Search for the cell housing the specified text and yield its (X, Y) center coordinate. 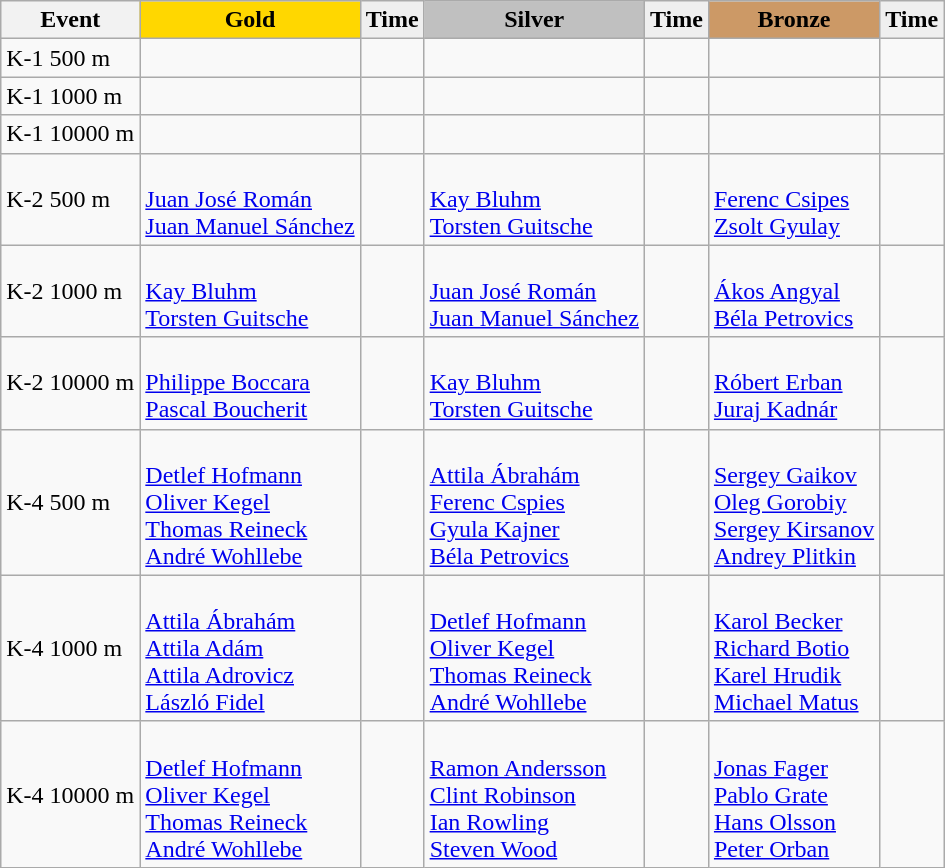
Gold (250, 20)
K-4 500 m (70, 502)
K-2 10000 m (70, 383)
Ákos AngyalBéla Petrovics (794, 291)
Jonas FagerPablo GrateHans OlssonPeter Orban (794, 794)
Bronze (794, 20)
Silver (534, 20)
Ferenc CsipesZsolt Gyulay (794, 199)
Karol BeckerRichard BotioKarel HrudikMichael Matus (794, 648)
Attila ÁbrahámFerenc CspiesGyula KajnerBéla Petrovics (534, 502)
Sergey GaikovOleg GorobiySergey KirsanovAndrey Plitkin (794, 502)
Róbert ErbanJuraj Kadnár (794, 383)
K-4 10000 m (70, 794)
Attila ÁbrahámAttila AdámAttila AdroviczLászló Fidel (250, 648)
K-4 1000 m (70, 648)
K-2 500 m (70, 199)
K-1 500 m (70, 58)
Ramon AnderssonClint RobinsonIan RowlingSteven Wood (534, 794)
K-2 1000 m (70, 291)
Philippe BoccaraPascal Boucherit (250, 383)
K-1 10000 m (70, 134)
Event (70, 20)
K-1 1000 m (70, 96)
